Return the (x, y) coordinate for the center point of the cell that contains the specified text.  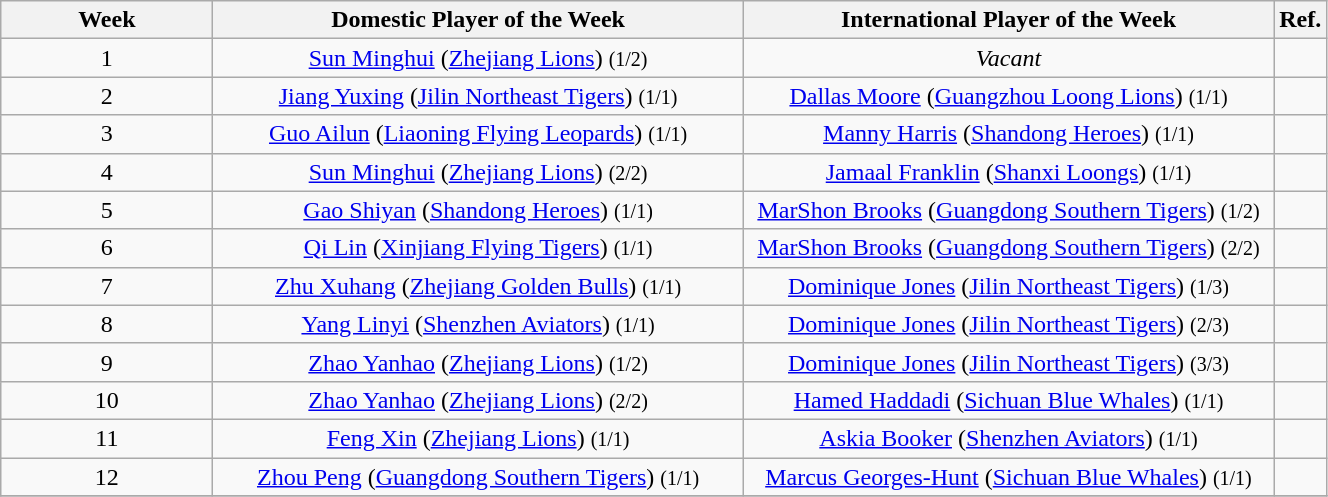
4 (107, 172)
Domestic Player of the Week (478, 20)
Jamaal Franklin (Shanxi Loongs) (1/1) (1008, 172)
11 (107, 438)
Yang Linyi (Shenzhen Aviators) (1/1) (478, 324)
Askia Booker (Shenzhen Aviators) (1/1) (1008, 438)
Sun Minghui (Zhejiang Lions) (2/2) (478, 172)
Manny Harris (Shandong Heroes) (1/1) (1008, 134)
MarShon Brooks (Guangdong Southern Tigers) (2/2) (1008, 248)
Marcus Georges-Hunt (Sichuan Blue Whales) (1/1) (1008, 477)
Zhu Xuhang (Zhejiang Golden Bulls) (1/1) (478, 286)
2 (107, 96)
Guo Ailun (Liaoning Flying Leopards) (1/1) (478, 134)
Jiang Yuxing (Jilin Northeast Tigers) (1/1) (478, 96)
Zhao Yanhao (Zhejiang Lions) (2/2) (478, 400)
Qi Lin (Xinjiang Flying Tigers) (1/1) (478, 248)
Hamed Haddadi (Sichuan Blue Whales) (1/1) (1008, 400)
5 (107, 210)
3 (107, 134)
9 (107, 362)
Vacant (1008, 58)
Feng Xin (Zhejiang Lions) (1/1) (478, 438)
10 (107, 400)
Week (107, 20)
Gao Shiyan (Shandong Heroes) (1/1) (478, 210)
International Player of the Week (1008, 20)
MarShon Brooks (Guangdong Southern Tigers) (1/2) (1008, 210)
1 (107, 58)
6 (107, 248)
12 (107, 477)
Ref. (1300, 20)
Zhao Yanhao (Zhejiang Lions) (1/2) (478, 362)
Sun Minghui (Zhejiang Lions) (1/2) (478, 58)
Dominique Jones (Jilin Northeast Tigers) (2/3) (1008, 324)
8 (107, 324)
Dominique Jones (Jilin Northeast Tigers) (1/3) (1008, 286)
Zhou Peng (Guangdong Southern Tigers) (1/1) (478, 477)
Dallas Moore (Guangzhou Loong Lions) (1/1) (1008, 96)
Dominique Jones (Jilin Northeast Tigers) (3/3) (1008, 362)
7 (107, 286)
